Detect which cell encompasses the target text, then output its [x, y] center coordinate. 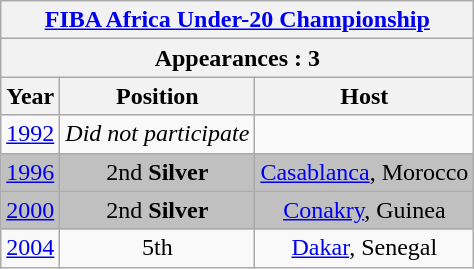
1996 [30, 172]
Year [30, 96]
Did not participate [158, 134]
Appearances : 3 [238, 58]
1992 [30, 134]
FIBA Africa Under-20 Championship [238, 20]
2004 [30, 248]
Host [364, 96]
Dakar, Senegal [364, 248]
2000 [30, 210]
Casablanca, Morocco [364, 172]
Position [158, 96]
5th [158, 248]
Conakry, Guinea [364, 210]
